Provide the [X, Y] coordinate of the cell's center where the given text is located.  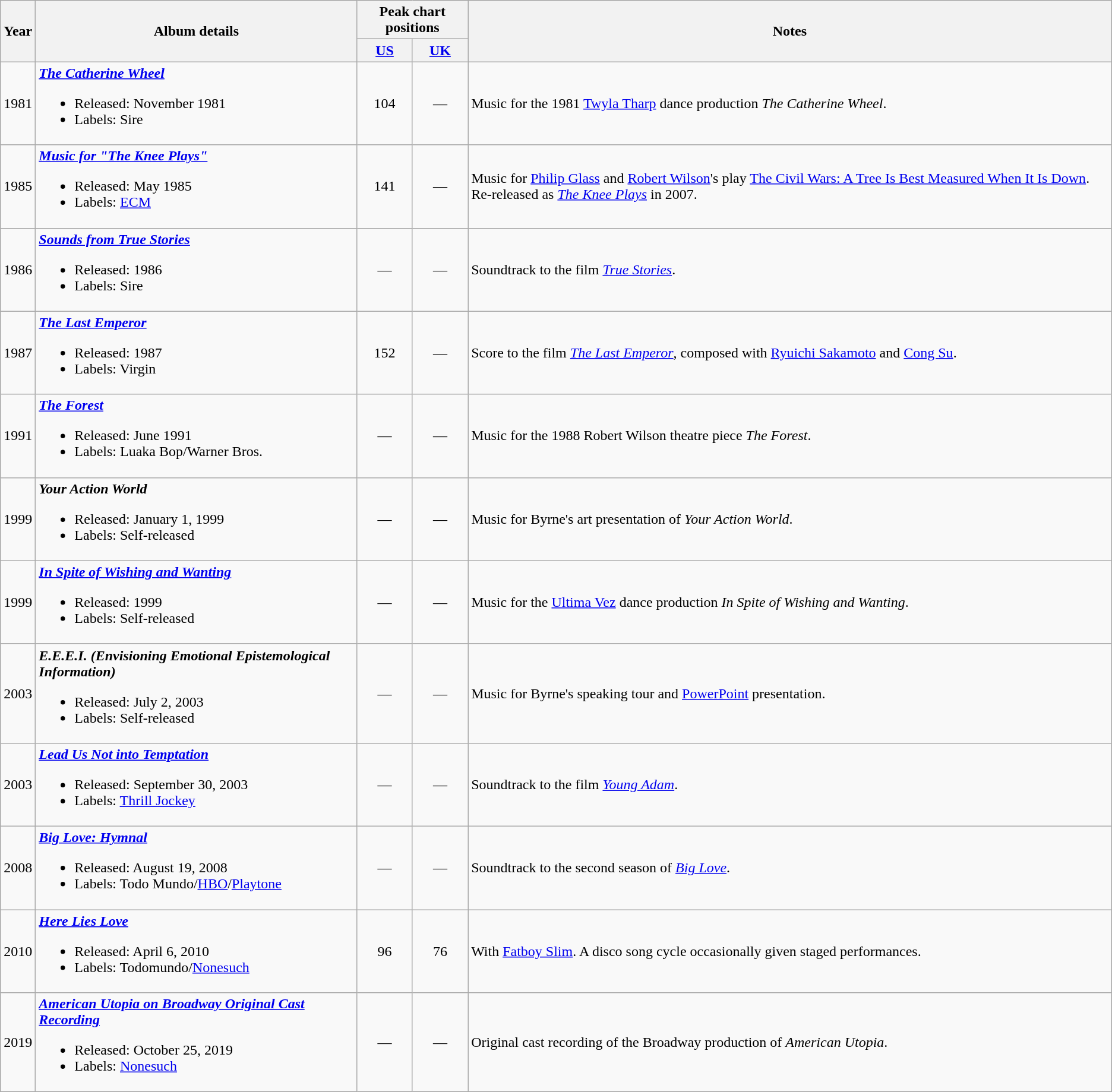
Lead Us Not into TemptationReleased: September 30, 2003Labels: Thrill Jockey [196, 784]
Music for Philip Glass and Robert Wilson's play The Civil Wars: A Tree Is Best Measured When It Is Down. Re-released as The Knee Plays in 2007. [790, 186]
Music for Byrne's speaking tour and PowerPoint presentation. [790, 694]
76 [440, 951]
1981 [18, 103]
Soundtrack to the film True Stories. [790, 270]
The Last EmperorReleased: 1987Labels: Virgin [196, 353]
Original cast recording of the Broadway production of American Utopia. [790, 1043]
Year [18, 31]
Sounds from True StoriesReleased: 1986Labels: Sire [196, 270]
With Fatboy Slim. A disco song cycle occasionally given staged performances. [790, 951]
US [385, 50]
141 [385, 186]
96 [385, 951]
The ForestReleased: June 1991Labels: Luaka Bop/Warner Bros. [196, 436]
Music for "The Knee Plays"Released: May 1985Labels: ECM [196, 186]
Notes [790, 31]
E.E.E.I. (Envisioning Emotional Epistemological Information)Released: July 2, 2003Labels: Self-released [196, 694]
Music for the 1981 Twyla Tharp dance production The Catherine Wheel. [790, 103]
Soundtrack to the film Young Adam. [790, 784]
The Catherine WheelReleased: November 1981Labels: Sire [196, 103]
Score to the film The Last Emperor, composed with Ryuichi Sakamoto and Cong Su. [790, 353]
Here Lies LoveReleased: April 6, 2010Labels: Todomundo/Nonesuch [196, 951]
Album details [196, 31]
Music for Byrne's art presentation of Your Action World. [790, 519]
1985 [18, 186]
152 [385, 353]
In Spite of Wishing and WantingReleased: 1999Labels: Self-released [196, 602]
Music for the Ultima Vez dance production In Spite of Wishing and Wanting. [790, 602]
Big Love: HymnalReleased: August 19, 2008Labels: Todo Mundo/HBO/Playtone [196, 868]
Your Action WorldReleased: January 1, 1999Labels: Self-released [196, 519]
Peak chart positions [412, 20]
1991 [18, 436]
American Utopia on Broadway Original Cast RecordingReleased: October 25, 2019Labels: Nonesuch [196, 1043]
1986 [18, 270]
1987 [18, 353]
Soundtrack to the second season of Big Love. [790, 868]
Music for the 1988 Robert Wilson theatre piece The Forest. [790, 436]
2008 [18, 868]
2019 [18, 1043]
UK [440, 50]
104 [385, 103]
2010 [18, 951]
